Return (X, Y) of the center of cell containing provided text 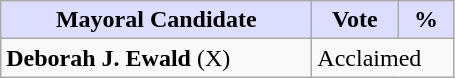
Vote (355, 20)
Acclaimed (383, 58)
% (426, 20)
Deborah J. Ewald (X) (156, 58)
Mayoral Candidate (156, 20)
